Find where the given text appears and provide that cell's center as (X, Y) coordinate. 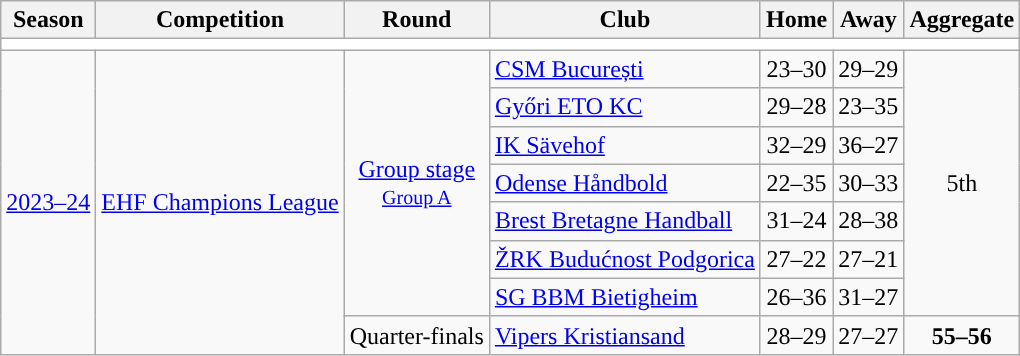
Brest Bretagne Handball (624, 221)
28–38 (868, 221)
22–35 (796, 183)
Odense Håndbold (624, 183)
27–27 (868, 335)
Competition (220, 20)
CSM București (624, 69)
23–30 (796, 69)
Away (868, 20)
Group stageGroup A (416, 183)
36–27 (868, 145)
5th (962, 183)
32–29 (796, 145)
29–28 (796, 107)
Round (416, 20)
Club (624, 20)
2023–24 (48, 202)
27–22 (796, 259)
SG BBM Bietigheim (624, 297)
31–24 (796, 221)
EHF Champions League (220, 202)
30–33 (868, 183)
55–56 (962, 335)
29–29 (868, 69)
Győri ETO KC (624, 107)
26–36 (796, 297)
ŽRK Budućnost Podgorica (624, 259)
27–21 (868, 259)
Quarter-finals (416, 335)
Home (796, 20)
Aggregate (962, 20)
23–35 (868, 107)
31–27 (868, 297)
Vipers Kristiansand (624, 335)
Season (48, 20)
IK Sävehof (624, 145)
28–29 (796, 335)
